For the text-containing cell, return its midpoint in (X, Y) coordinate format. 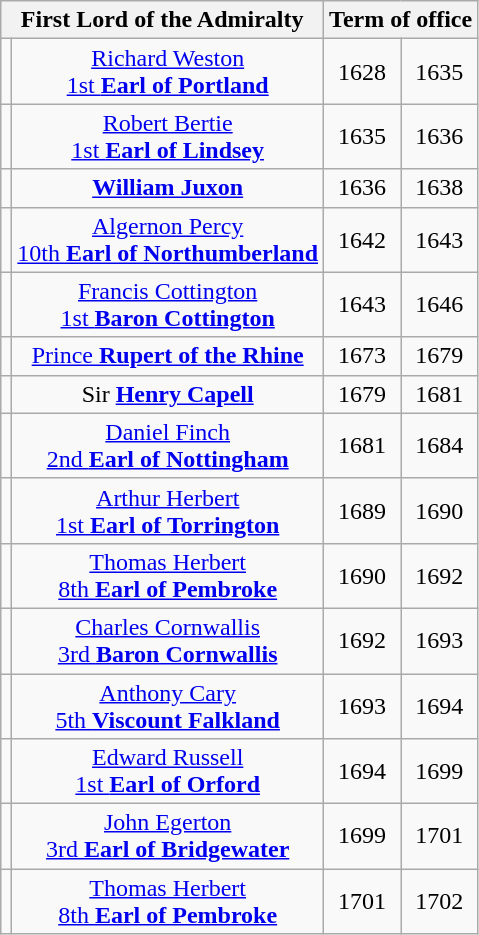
Sir Henry Capell (168, 394)
Daniel Finch2nd Earl of Nottingham (168, 446)
Algernon Percy10th Earl of Northumberland (168, 240)
Richard Weston1st Earl of Portland (168, 72)
1638 (440, 188)
John Egerton3rd Earl of Bridgewater (168, 836)
1673 (362, 356)
Francis Cottington1st Baron Cottington (168, 304)
1684 (440, 446)
1689 (362, 510)
Arthur Herbert1st Earl of Torrington (168, 510)
Anthony Cary5th Viscount Falkland (168, 706)
1702 (440, 902)
Prince Rupert of the Rhine (168, 356)
Robert Bertie1st Earl of Lindsey (168, 136)
1628 (362, 72)
First Lord of the Admiralty (162, 20)
1642 (362, 240)
Charles Cornwallis3rd Baron Cornwallis (168, 640)
1646 (440, 304)
Edward Russell1st Earl of Orford (168, 772)
William Juxon (168, 188)
Term of office (401, 20)
